Provide the (x, y) coordinate of the cell's center where the given text is located.  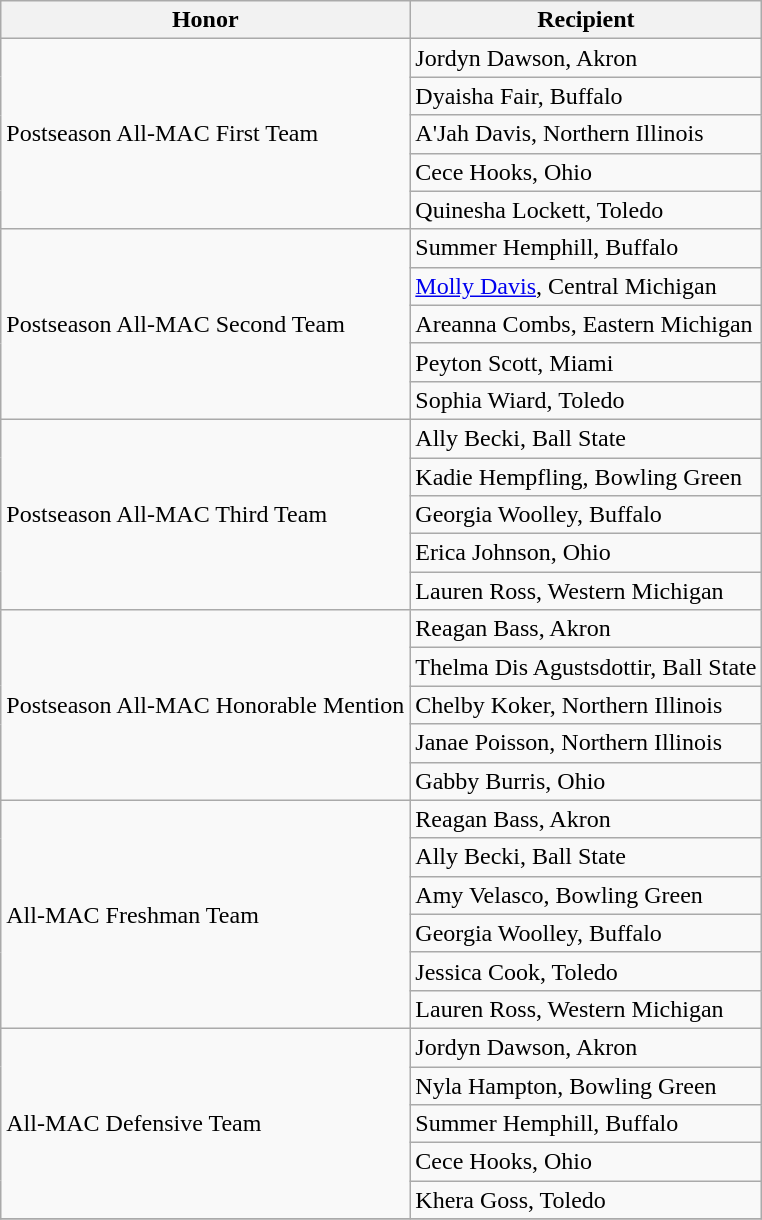
Jessica Cook, Toledo (586, 971)
Janae Poisson, Northern Illinois (586, 743)
Chelby Koker, Northern Illinois (586, 705)
Postseason All-MAC Honorable Mention (206, 705)
Quinesha Lockett, Toledo (586, 210)
Amy Velasco, Bowling Green (586, 895)
Erica Johnson, Ohio (586, 553)
Dyaisha Fair, Buffalo (586, 96)
All-MAC Defensive Team (206, 1123)
Postseason All-MAC First Team (206, 134)
Khera Goss, Toledo (586, 1200)
Peyton Scott, Miami (586, 362)
A'Jah Davis, Northern Illinois (586, 134)
Molly Davis, Central Michigan (586, 286)
Postseason All-MAC Second Team (206, 324)
Gabby Burris, Ohio (586, 781)
Postseason All-MAC Third Team (206, 514)
Honor (206, 20)
Recipient (586, 20)
Kadie Hempfling, Bowling Green (586, 477)
Areanna Combs, Eastern Michigan (586, 324)
Thelma Dis Agustsdottir, Ball State (586, 667)
Sophia Wiard, Toledo (586, 400)
All-MAC Freshman Team (206, 914)
Nyla Hampton, Bowling Green (586, 1085)
